Scan for the cell matching the given text and deliver its [x, y] coordinate at center. 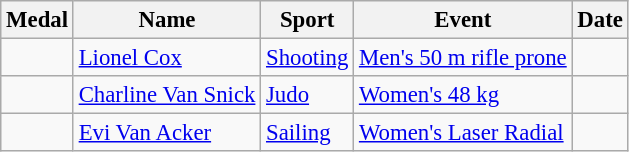
Women's Laser Radial [463, 133]
Evi Van Acker [166, 133]
Date [600, 20]
Men's 50 m rifle prone [463, 58]
Medal [38, 20]
Event [463, 20]
Sailing [308, 133]
Judo [308, 95]
Women's 48 kg [463, 95]
Sport [308, 20]
Charline Van Snick [166, 95]
Name [166, 20]
Shooting [308, 58]
Lionel Cox [166, 58]
